From the cell containing the given text, extract its center point as [X, Y] coordinate. 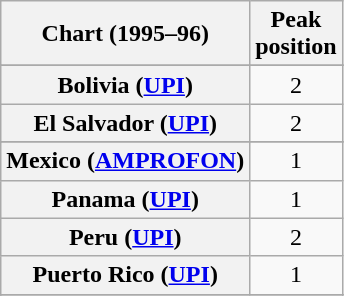
Puerto Rico (UPI) [126, 275]
Mexico (AMPROFON) [126, 161]
Peakposition [296, 34]
Panama (UPI) [126, 199]
El Salvador (UPI) [126, 123]
Bolivia (UPI) [126, 85]
Peru (UPI) [126, 237]
Chart (1995–96) [126, 34]
